From the cell containing the given text, extract its center point as [X, Y] coordinate. 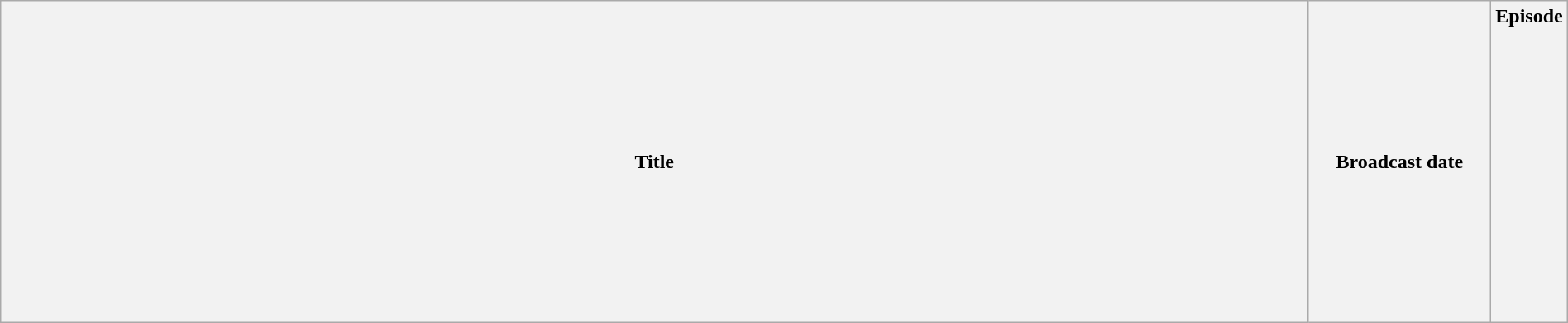
Episode [1529, 162]
Broadcast date [1399, 162]
Title [655, 162]
